Scan for the cell matching the given text and deliver its (X, Y) coordinate at center. 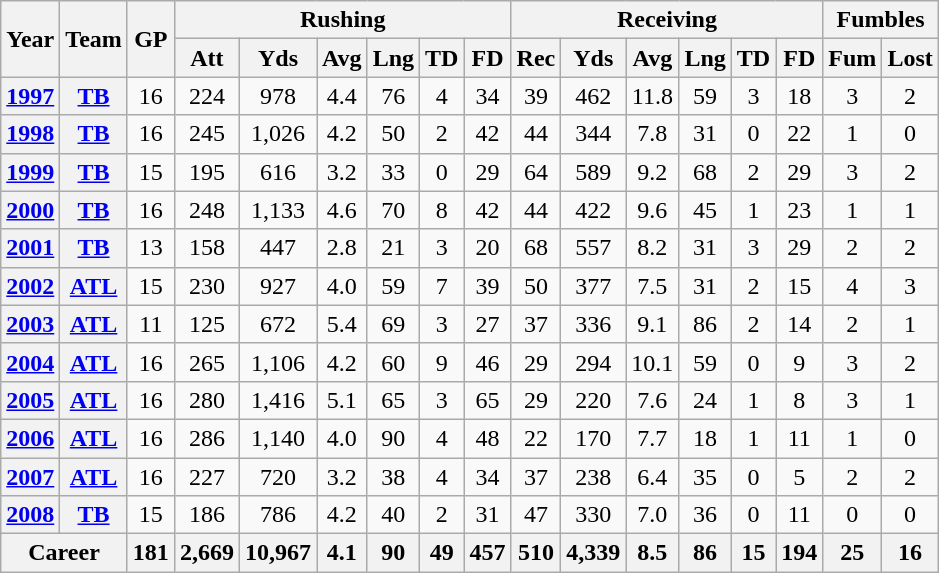
2001 (30, 248)
5.4 (342, 324)
4.6 (342, 210)
Lost (910, 58)
510 (536, 553)
7.6 (652, 400)
Rec (536, 58)
Career (64, 553)
248 (206, 210)
9.6 (652, 210)
377 (594, 286)
9.2 (652, 172)
7.8 (652, 134)
49 (442, 553)
7 (442, 286)
2003 (30, 324)
21 (393, 248)
720 (278, 477)
1,133 (278, 210)
14 (800, 324)
25 (852, 553)
447 (278, 248)
227 (206, 477)
2005 (30, 400)
8.5 (652, 553)
1,026 (278, 134)
4.1 (342, 553)
Att (206, 58)
294 (594, 362)
2000 (30, 210)
280 (206, 400)
220 (594, 400)
23 (800, 210)
2007 (30, 477)
69 (393, 324)
47 (536, 515)
1998 (30, 134)
7.5 (652, 286)
45 (705, 210)
265 (206, 362)
125 (206, 324)
2.8 (342, 248)
1997 (30, 96)
2002 (30, 286)
60 (393, 362)
6.4 (652, 477)
35 (705, 477)
7.7 (652, 438)
238 (594, 477)
Fum (852, 58)
194 (800, 553)
4,339 (594, 553)
46 (488, 362)
24 (705, 400)
2008 (30, 515)
9.1 (652, 324)
38 (393, 477)
422 (594, 210)
70 (393, 210)
Receiving (667, 20)
330 (594, 515)
Year (30, 39)
10,967 (278, 553)
7.0 (652, 515)
158 (206, 248)
589 (594, 172)
186 (206, 515)
20 (488, 248)
927 (278, 286)
10.1 (652, 362)
4.4 (342, 96)
40 (393, 515)
245 (206, 134)
64 (536, 172)
33 (393, 172)
786 (278, 515)
1,140 (278, 438)
286 (206, 438)
Rushing (342, 20)
8.2 (652, 248)
1,416 (278, 400)
2006 (30, 438)
336 (594, 324)
672 (278, 324)
5 (800, 477)
27 (488, 324)
13 (150, 248)
557 (594, 248)
2004 (30, 362)
181 (150, 553)
1999 (30, 172)
462 (594, 96)
616 (278, 172)
1,106 (278, 362)
48 (488, 438)
195 (206, 172)
Fumbles (880, 20)
5.1 (342, 400)
11.8 (652, 96)
457 (488, 553)
2,669 (206, 553)
224 (206, 96)
170 (594, 438)
344 (594, 134)
230 (206, 286)
978 (278, 96)
Team (94, 39)
36 (705, 515)
GP (150, 39)
76 (393, 96)
